Identify which cell holds the provided text, then report its [x, y] central coordinate. 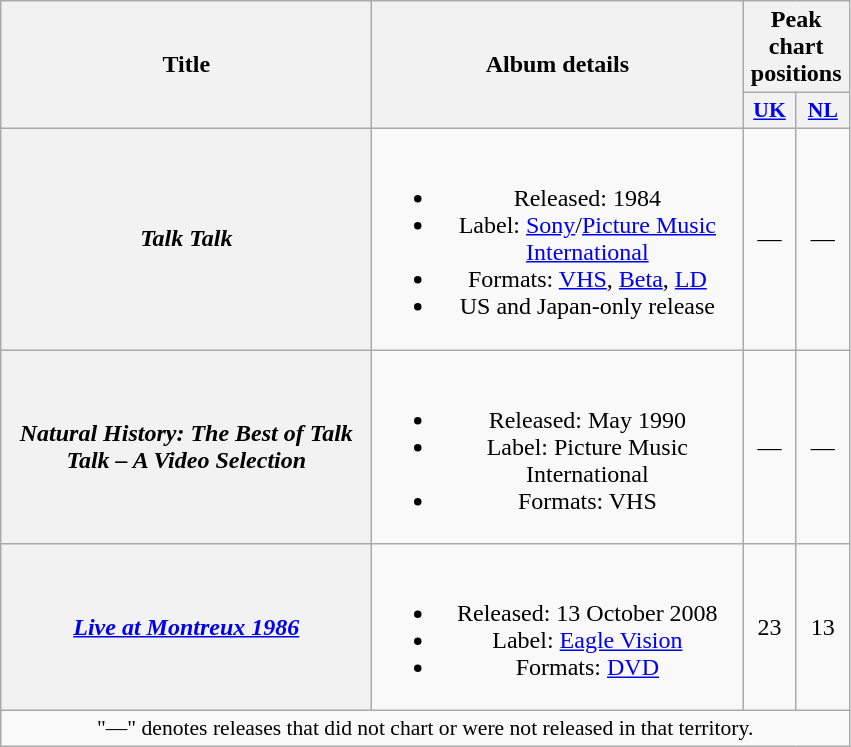
Released: 1984Label: Sony/Picture Music InternationalFormats: VHS, Beta, LDUS and Japan-only release [558, 238]
Released: May 1990Label: Picture Music InternationalFormats: VHS [558, 447]
Talk Talk [186, 238]
13 [822, 628]
Peak chart positions [796, 47]
Released: 13 October 2008Label: Eagle VisionFormats: DVD [558, 628]
Live at Montreux 1986 [186, 628]
23 [770, 628]
"—" denotes releases that did not chart or were not released in that territory. [426, 729]
NL [822, 111]
UK [770, 111]
Album details [558, 65]
Title [186, 65]
Natural History: The Best of Talk Talk – A Video Selection [186, 447]
